Identify which cell holds the provided text, then report its [X, Y] central coordinate. 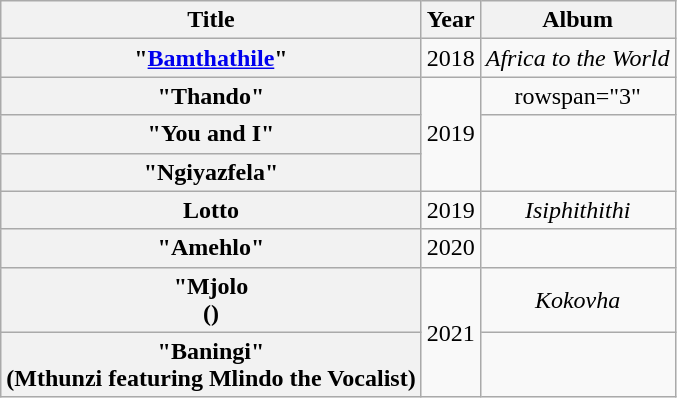
rowspan="3" [578, 96]
"Baningi"(Mthunzi featuring Mlindo the Vocalist) [211, 364]
Isiphithithi [578, 210]
Title [211, 20]
Lotto [211, 210]
"Amehlo" [211, 248]
2020 [450, 248]
Album [578, 20]
"Mjolo () [211, 300]
Africa to the World [578, 58]
"Bamthathile" [211, 58]
Kokovha [578, 300]
2018 [450, 58]
Year [450, 20]
"Thando" [211, 96]
2021 [450, 332]
"Ngiyazfela" [211, 172]
"You and I" [211, 134]
